Extract the (X, Y) coordinate from the center of the cell holding the provided text.  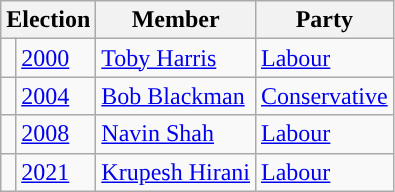
Election (48, 20)
Member (176, 20)
2000 (56, 58)
2004 (56, 96)
Navin Shah (176, 134)
Party (325, 20)
2008 (56, 134)
Toby Harris (176, 58)
Conservative (325, 96)
Bob Blackman (176, 96)
Krupesh Hirani (176, 172)
2021 (56, 172)
